Capture the cell that displays the provided text and extract its [X, Y] central coordinate. 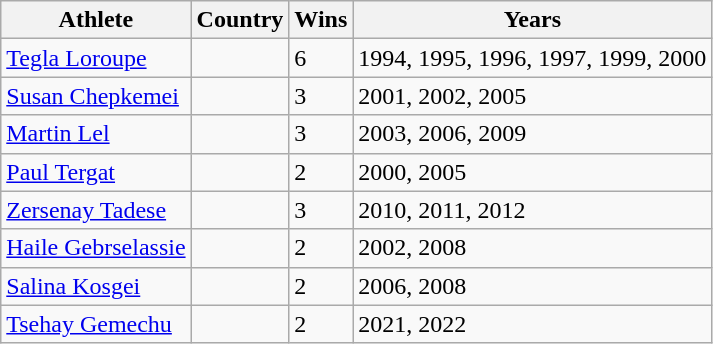
Salina Kosgei [96, 286]
2001, 2002, 2005 [532, 96]
6 [321, 58]
Athlete [96, 20]
Country [240, 20]
2003, 2006, 2009 [532, 134]
Wins [321, 20]
Zersenay Tadese [96, 210]
2002, 2008 [532, 248]
Haile Gebrselassie [96, 248]
2021, 2022 [532, 324]
Paul Tergat [96, 172]
Years [532, 20]
Tsehay Gemechu [96, 324]
2006, 2008 [532, 286]
Tegla Loroupe [96, 58]
2000, 2005 [532, 172]
Susan Chepkemei [96, 96]
2010, 2011, 2012 [532, 210]
1994, 1995, 1996, 1997, 1999, 2000 [532, 58]
Martin Lel [96, 134]
